Find where the given text appears and provide that cell's center as [X, Y] coordinate. 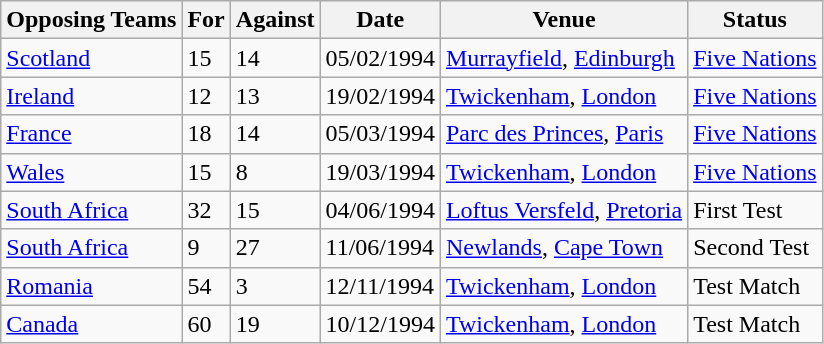
Date [380, 20]
18 [206, 134]
11/06/1994 [380, 248]
Second Test [755, 248]
54 [206, 286]
France [92, 134]
Canada [92, 324]
For [206, 20]
13 [275, 96]
8 [275, 172]
04/06/1994 [380, 210]
05/03/1994 [380, 134]
Status [755, 20]
27 [275, 248]
60 [206, 324]
Loftus Versfeld, Pretoria [564, 210]
9 [206, 248]
Romania [92, 286]
12/11/1994 [380, 286]
Murrayfield, Edinburgh [564, 58]
Scotland [92, 58]
Opposing Teams [92, 20]
Wales [92, 172]
Ireland [92, 96]
12 [206, 96]
Venue [564, 20]
First Test [755, 210]
Against [275, 20]
19/03/1994 [380, 172]
Newlands, Cape Town [564, 248]
32 [206, 210]
Parc des Princes, Paris [564, 134]
10/12/1994 [380, 324]
19 [275, 324]
3 [275, 286]
05/02/1994 [380, 58]
19/02/1994 [380, 96]
